Return the (x, y) coordinate for the center point of the cell that contains the specified text.  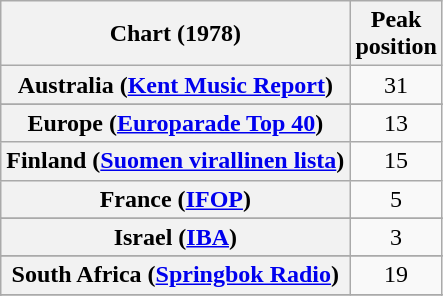
Australia (Kent Music Report) (176, 85)
Chart (1978) (176, 34)
Europe (Europarade Top 40) (176, 123)
Israel (IBA) (176, 237)
South Africa (Springbok Radio) (176, 275)
31 (396, 85)
France (IFOP) (176, 199)
Peakposition (396, 34)
15 (396, 161)
Finland (Suomen virallinen lista) (176, 161)
13 (396, 123)
19 (396, 275)
5 (396, 199)
3 (396, 237)
